Search for the cell housing the specified text and yield its [X, Y] center coordinate. 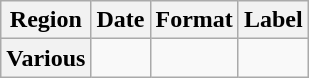
Date [120, 20]
Format [194, 20]
Label [273, 20]
Various [46, 58]
Region [46, 20]
